Return the (X, Y) coordinate for the center point of the cell that contains the specified text.  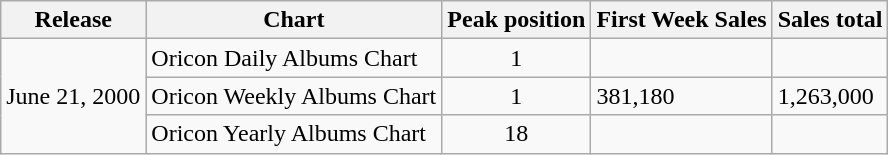
Oricon Weekly Albums Chart (294, 96)
1,263,000 (830, 96)
Oricon Daily Albums Chart (294, 58)
Release (74, 20)
Sales total (830, 20)
First Week Sales (682, 20)
Peak position (516, 20)
18 (516, 134)
Chart (294, 20)
Oricon Yearly Albums Chart (294, 134)
381,180 (682, 96)
June 21, 2000 (74, 96)
